Return [X, Y] of the center of cell containing provided text 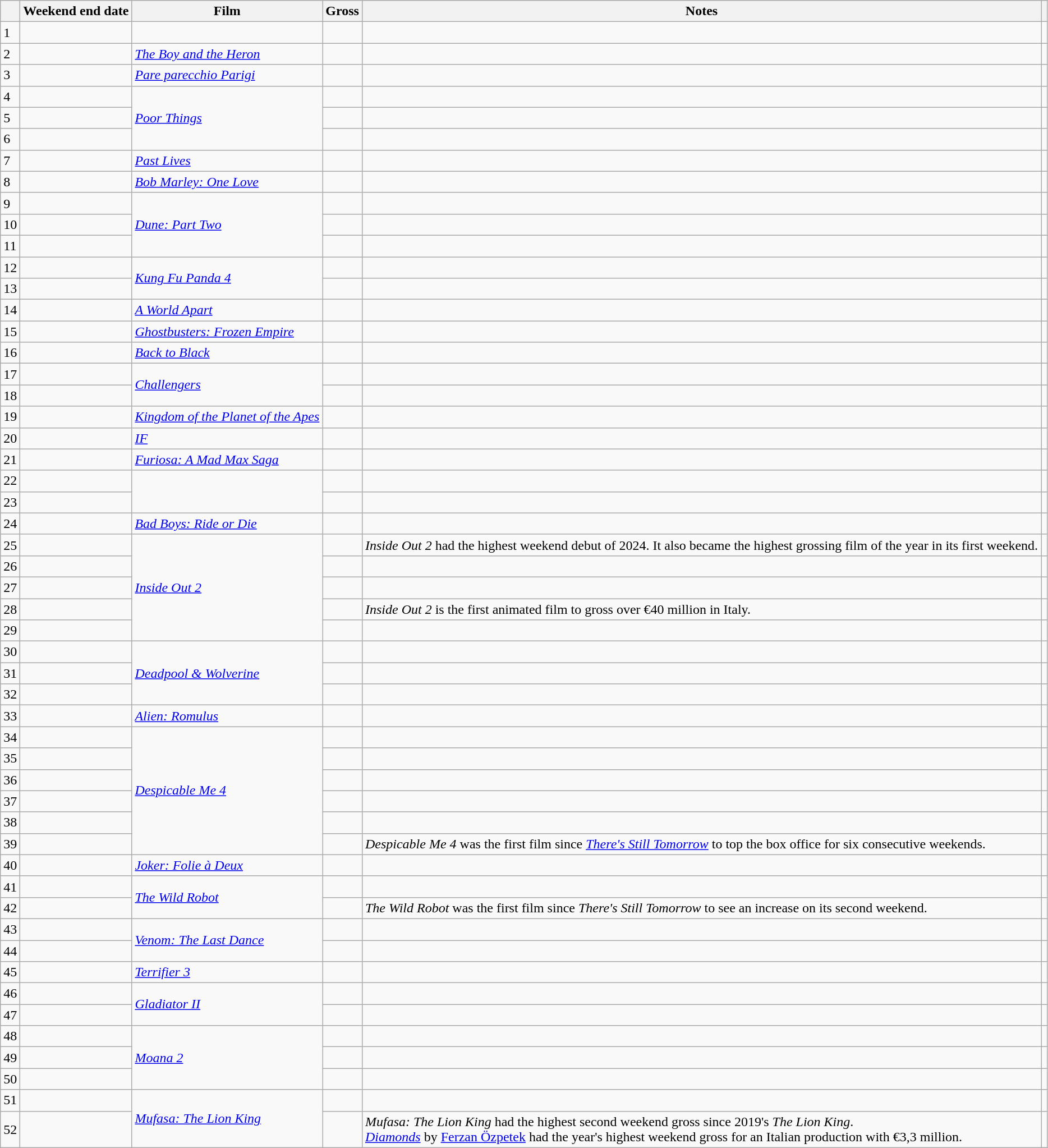
Gross [342, 11]
25 [10, 545]
Inside Out 2 had the highest weekend debut of 2024. It also became the highest grossing film of the year in its first weekend. [701, 545]
2 [10, 54]
Furiosa: A Mad Max Saga [227, 460]
44 [10, 951]
Alien: Romulus [227, 716]
41 [10, 887]
The Wild Robot was the first film since There's Still Tomorrow to see an increase on its second weekend. [701, 908]
36 [10, 780]
Past Lives [227, 160]
Film [227, 11]
Weekend end date [76, 11]
Joker: Folie à Deux [227, 865]
49 [10, 1058]
8 [10, 182]
The Wild Robot [227, 897]
50 [10, 1079]
19 [10, 417]
Despicable Me 4 was the first film since There's Still Tomorrow to top the box office for six consecutive weekends. [701, 844]
27 [10, 587]
29 [10, 631]
42 [10, 908]
32 [10, 695]
52 [10, 1129]
Notes [701, 11]
47 [10, 1015]
26 [10, 566]
Ghostbusters: Frozen Empire [227, 332]
Poor Things [227, 118]
Deadpool & Wolverine [227, 673]
22 [10, 481]
Inside Out 2 is the first animated film to gross over €40 million in Italy. [701, 609]
33 [10, 716]
14 [10, 310]
Gladiator II [227, 1004]
20 [10, 438]
Mufasa: The Lion King [227, 1119]
1 [10, 33]
28 [10, 609]
Dune: Part Two [227, 224]
51 [10, 1100]
A World Apart [227, 310]
18 [10, 396]
Despicable Me 4 [227, 791]
13 [10, 289]
Bob Marley: One Love [227, 182]
Inside Out 2 [227, 587]
Pare parecchio Parigi [227, 75]
Terrifier 3 [227, 972]
15 [10, 332]
Kung Fu Panda 4 [227, 278]
39 [10, 844]
17 [10, 374]
9 [10, 203]
16 [10, 353]
The Boy and the Heron [227, 54]
35 [10, 759]
24 [10, 524]
4 [10, 97]
IF [227, 438]
Challengers [227, 385]
48 [10, 1036]
31 [10, 673]
34 [10, 737]
40 [10, 865]
45 [10, 972]
21 [10, 460]
37 [10, 801]
Venom: The Last Dance [227, 940]
23 [10, 502]
43 [10, 929]
30 [10, 652]
Kingdom of the Planet of the Apes [227, 417]
12 [10, 268]
7 [10, 160]
Back to Black [227, 353]
5 [10, 118]
6 [10, 139]
Bad Boys: Ride or Die [227, 524]
10 [10, 224]
Moana 2 [227, 1058]
3 [10, 75]
38 [10, 823]
46 [10, 994]
11 [10, 246]
